Search for the cell housing the specified text and yield its (x, y) center coordinate. 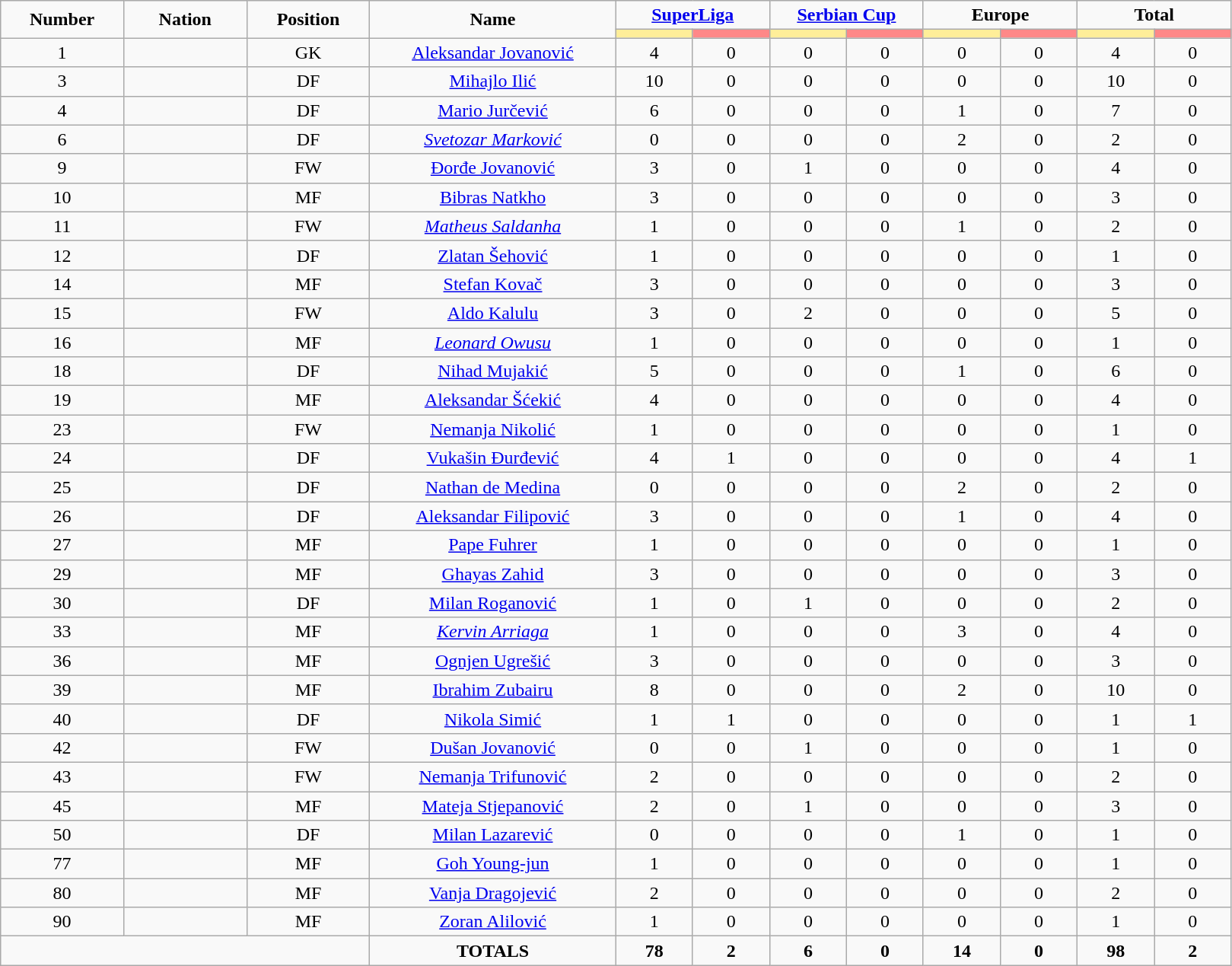
90 (62, 922)
Ibrahim Zubairu (493, 690)
Aleksandar Šćekić (493, 400)
23 (62, 429)
50 (62, 835)
Kervin Arriaga (493, 632)
Nemanja Nikolić (493, 429)
Zoran Alilović (493, 922)
Milan Roganović (493, 603)
39 (62, 690)
40 (62, 719)
Number (62, 20)
Bibras Natkho (493, 197)
Dušan Jovanović (493, 748)
Mateja Stjepanović (493, 806)
15 (62, 313)
9 (62, 168)
29 (62, 574)
Position (308, 20)
80 (62, 893)
Nihad Mujakić (493, 371)
Name (493, 20)
Goh Young-jun (493, 864)
Nathan de Medina (493, 487)
12 (62, 255)
45 (62, 806)
Aldo Kalulu (493, 313)
Svetozar Marković (493, 139)
Aleksandar Jovanović (493, 53)
GK (308, 53)
42 (62, 748)
Ghayas Zahid (493, 574)
18 (62, 371)
Milan Lazarević (493, 835)
Aleksandar Filipović (493, 516)
26 (62, 516)
Ognjen Ugrešić (493, 661)
Mario Jurčević (493, 110)
36 (62, 661)
77 (62, 864)
11 (62, 226)
Total (1154, 15)
27 (62, 545)
24 (62, 458)
25 (62, 487)
Stefan Kovač (493, 284)
98 (1116, 951)
30 (62, 603)
Zlatan Šehović (493, 255)
Nation (185, 20)
78 (654, 951)
Nemanja Trifunović (493, 776)
Vanja Dragojević (493, 893)
7 (1116, 110)
Đorđe Jovanović (493, 168)
Europe (1000, 15)
8 (654, 690)
SuperLiga (692, 15)
16 (62, 342)
Matheus Saldanha (493, 226)
33 (62, 632)
43 (62, 776)
Vukašin Đurđević (493, 458)
TOTALS (493, 951)
Leonard Owusu (493, 342)
Mihajlo Ilić (493, 81)
Serbian Cup (846, 15)
19 (62, 400)
Pape Fuhrer (493, 545)
Nikola Simić (493, 719)
